Provide the (x, y) coordinate of the cell's center where the given text is located.  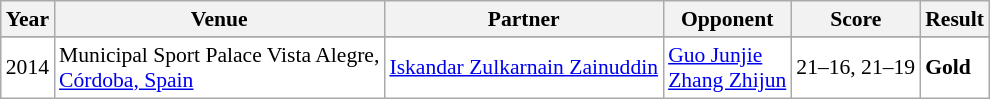
Venue (219, 19)
Opponent (727, 19)
21–16, 21–19 (856, 68)
2014 (28, 68)
Municipal Sport Palace Vista Alegre,Córdoba, Spain (219, 68)
Gold (954, 68)
Iskandar Zulkarnain Zainuddin (524, 68)
Partner (524, 19)
Year (28, 19)
Guo Junjie Zhang Zhijun (727, 68)
Score (856, 19)
Result (954, 19)
